Identify which cell holds the provided text, then report its (X, Y) central coordinate. 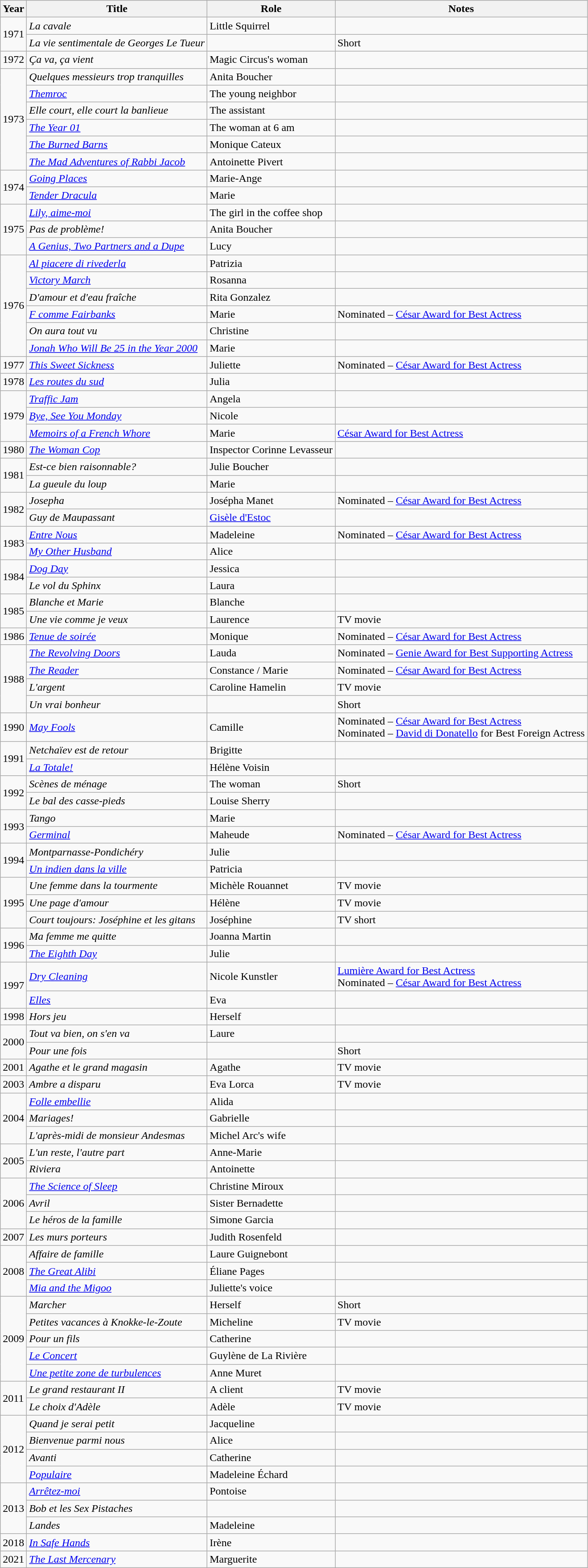
Lumière Award for Best ActressNominated – César Award for Best Actress (461, 977)
Constance / Marie (271, 670)
1979 (13, 416)
Magic Circus's woman (271, 60)
Julia (271, 382)
Elles (117, 999)
1986 (13, 636)
2007 (13, 1237)
Gabrielle (271, 1118)
The young neighbor (271, 94)
Antoinette (271, 1169)
Populaire (117, 1474)
Patricia (271, 869)
This Sweet Sickness (117, 365)
Gisèle d'Estoc (271, 518)
Une femme dans la tourmente (117, 886)
1990 (13, 727)
1992 (13, 793)
1982 (13, 509)
Traffic Jam (117, 399)
La vie sentimentale de Georges Le Tueur (117, 43)
1994 (13, 860)
The Great Alibi (117, 1271)
Joanna Martin (271, 937)
Michèle Rouannet (271, 886)
L'un reste, l'autre part (117, 1152)
Hors jeu (117, 1016)
Nominated – César Award for Best ActressNominated – David di Donatello for Best Foreign Actress (461, 727)
2011 (13, 1398)
Pontoise (271, 1491)
1972 (13, 60)
Riviera (117, 1169)
Micheline (271, 1322)
Nominated – Genie Award for Best Supporting Actress (461, 653)
1976 (13, 306)
2012 (13, 1449)
Camille (271, 727)
The woman (271, 784)
The girl in the coffee shop (271, 213)
1971 (13, 34)
The Year 01 (117, 127)
Avril (117, 1203)
Going Places (117, 178)
Inspector Corinne Levasseur (271, 450)
L'après-midi de monsieur Andesmas (117, 1135)
D'amour et d'eau fraîche (117, 297)
La gueule du loup (117, 483)
Juliette (271, 365)
Une petite zone de turbulences (117, 1373)
Entre Nous (117, 535)
The Burned Barns (117, 144)
Dog Day (117, 569)
1996 (13, 945)
Court toujours: Joséphine et les gitans (117, 920)
2004 (13, 1118)
Alida (271, 1101)
Agathe et le grand magasin (117, 1068)
2009 (13, 1339)
Notes (461, 9)
Montparnasse-Pondichéry (117, 852)
Les routes du sud (117, 382)
Scènes de ménage (117, 784)
Laure Guignebont (271, 1254)
1974 (13, 187)
Hélène Voisin (271, 767)
1977 (13, 365)
Lucy (271, 246)
Bye, See You Monday (117, 416)
Le bal des casse-pieds (117, 801)
Germinal (117, 835)
1981 (13, 475)
Mia and the Migoo (117, 1288)
Jessica (271, 569)
Ça va, ça vient (117, 60)
2021 (13, 1559)
Le héros de la famille (117, 1220)
Marie-Ange (271, 178)
Bienvenue parmi nous (117, 1441)
Adèle (271, 1407)
Affaire de famille (117, 1254)
Brigitte (271, 750)
Bob et les Sex Pistaches (117, 1508)
1997 (13, 985)
A Genius, Two Partners and a Dupe (117, 246)
The Reader (117, 670)
2018 (13, 1542)
Tout va bien, on s'en va (117, 1033)
Guylène de La Rivière (271, 1356)
Lauda (271, 653)
Ma femme me quitte (117, 937)
Laura (271, 585)
Mariages! (117, 1118)
Caroline Hamelin (271, 687)
Elle court, elle court la banlieue (117, 111)
Judith Rosenfeld (271, 1237)
Landes (117, 1525)
Themroc (117, 94)
Petites vacances à Knokke-le-Zoute (117, 1322)
2000 (13, 1042)
The Woman Cop (117, 450)
Ambre a disparu (117, 1085)
Lily, aime-moi (117, 213)
2001 (13, 1068)
Les murs porteurs (117, 1237)
Le Concert (117, 1356)
Jacqueline (271, 1424)
Guy de Maupassant (117, 518)
Pas de problème! (117, 229)
Est-ce bien raisonnable? (117, 467)
Un vrai bonheur (117, 704)
May Fools (117, 727)
The Last Mercenary (117, 1559)
Blanche et Marie (117, 602)
Hélène (271, 903)
Role (271, 9)
Netchaïev est de retour (117, 750)
The assistant (271, 111)
Simone Garcia (271, 1220)
Maheude (271, 835)
1995 (13, 903)
Year (13, 9)
A client (271, 1390)
Une vie comme je veux (117, 619)
In Safe Hands (117, 1542)
Victory March (117, 280)
Pour une fois (117, 1050)
La cavale (117, 26)
1978 (13, 382)
Sister Bernadette (271, 1203)
Éliane Pages (271, 1271)
Juliette's voice (271, 1288)
Folle embellie (117, 1101)
Agathe (271, 1068)
Christine (271, 331)
1973 (13, 119)
The Mad Adventures of Rabbi Jacob (117, 161)
Un indien dans la ville (117, 869)
2005 (13, 1161)
Le choix d'Adèle (117, 1407)
Tango (117, 818)
Josépha Manet (271, 501)
Michel Arc's wife (271, 1135)
My Other Husband (117, 552)
Christine Miroux (271, 1186)
1983 (13, 543)
Marcher (117, 1305)
Rosanna (271, 280)
1975 (13, 229)
TV short (461, 920)
Anne Muret (271, 1373)
Patrizia (271, 263)
Laure (271, 1033)
Eva (271, 999)
Little Squirrel (271, 26)
Dry Cleaning (117, 977)
Louise Sherry (271, 801)
Jonah Who Will Be 25 in the Year 2000 (117, 348)
The Eighth Day (117, 954)
Arrêtez-moi (117, 1491)
1988 (13, 679)
Le grand restaurant II (117, 1390)
On aura tout vu (117, 331)
2006 (13, 1203)
Eva Lorca (271, 1085)
Madeleine Échard (271, 1474)
Memoirs of a French Whore (117, 433)
Julie Boucher (271, 467)
Nicole Kunstler (271, 977)
Tender Dracula (117, 195)
Nicole (271, 416)
2003 (13, 1085)
L'argent (117, 687)
2008 (13, 1271)
La Totale! (117, 767)
Quand je serai petit (117, 1424)
Tenue de soirée (117, 636)
1991 (13, 758)
1993 (13, 827)
Josepha (117, 501)
F comme Fairbanks (117, 314)
Title (117, 9)
Blanche (271, 602)
Laurence (271, 619)
Quelques messieurs trop tranquilles (117, 77)
1984 (13, 577)
Anne-Marie (271, 1152)
Monique (271, 636)
1998 (13, 1016)
Joséphine (271, 920)
César Award for Best Actress (461, 433)
Le vol du Sphinx (117, 585)
Irène (271, 1542)
The woman at 6 am (271, 127)
Une page d'amour (117, 903)
Rita Gonzalez (271, 297)
Monique Cateux (271, 144)
1980 (13, 450)
The Science of Sleep (117, 1186)
2013 (13, 1508)
Pour un fils (117, 1339)
The Revolving Doors (117, 653)
Angela (271, 399)
Antoinette Pivert (271, 161)
1985 (13, 611)
Avanti (117, 1457)
Al piacere di rivederla (117, 263)
Marguerite (271, 1559)
